Determine the (X, Y) coordinate at the center of the cell enclosing the given text.  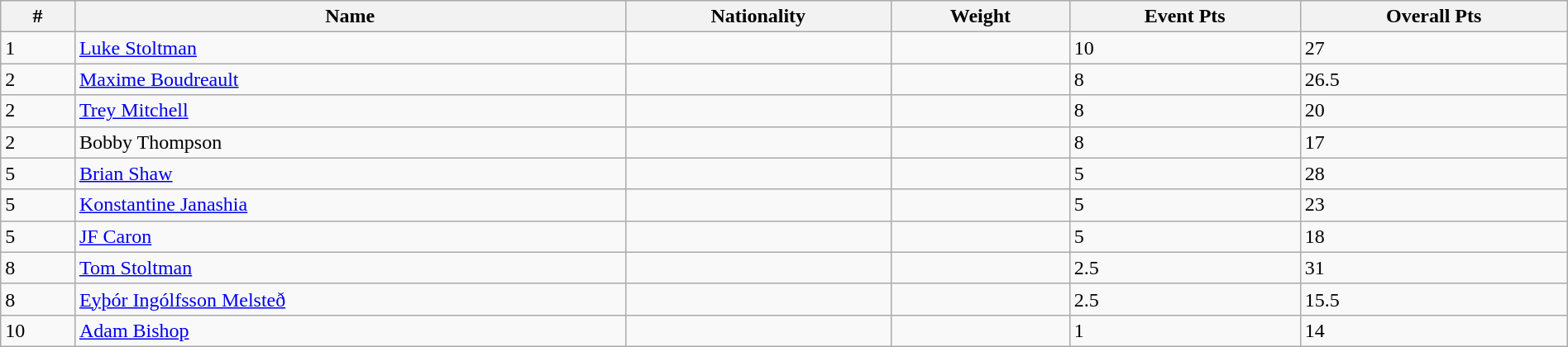
Tom Stoltman (350, 268)
14 (1434, 330)
Brian Shaw (350, 173)
Trey Mitchell (350, 111)
Nationality (758, 17)
28 (1434, 173)
# (38, 17)
Adam Bishop (350, 330)
Overall Pts (1434, 17)
17 (1434, 142)
Konstantine Janashia (350, 205)
18 (1434, 236)
JF Caron (350, 236)
Maxime Boudreault (350, 79)
20 (1434, 111)
26.5 (1434, 79)
Event Pts (1184, 17)
23 (1434, 205)
Luke Stoltman (350, 48)
Bobby Thompson (350, 142)
31 (1434, 268)
27 (1434, 48)
15.5 (1434, 299)
Name (350, 17)
Eyþór Ingólfsson Melsteð (350, 299)
Weight (981, 17)
